Detect which cell encompasses the target text, then output its [X, Y] center coordinate. 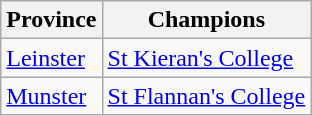
Champions [206, 20]
St Flannan's College [206, 96]
Leinster [52, 58]
Munster [52, 96]
St Kieran's College [206, 58]
Province [52, 20]
